Locate the cell with the specified text and output its [X, Y] center coordinate. 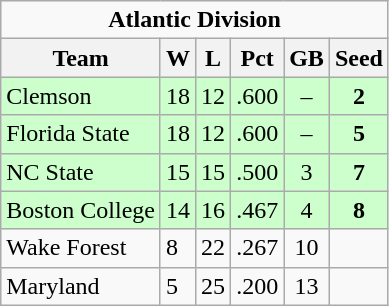
16 [214, 210]
L [214, 58]
Clemson [81, 96]
14 [178, 210]
Florida State [81, 134]
25 [214, 286]
.467 [258, 210]
4 [307, 210]
Wake Forest [81, 248]
7 [358, 172]
Seed [358, 58]
.267 [258, 248]
22 [214, 248]
NC State [81, 172]
Boston College [81, 210]
Pct [258, 58]
.200 [258, 286]
Atlantic Division [195, 20]
10 [307, 248]
Team [81, 58]
GB [307, 58]
2 [358, 96]
W [178, 58]
Maryland [81, 286]
3 [307, 172]
.500 [258, 172]
13 [307, 286]
